Search for the cell housing the specified text and yield its (x, y) center coordinate. 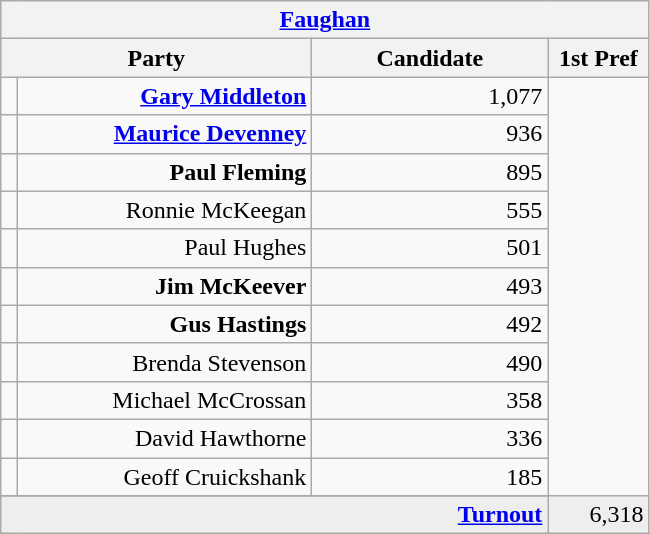
Turnout (274, 515)
1,077 (430, 96)
490 (430, 362)
1st Pref (598, 58)
Gary Middleton (164, 96)
936 (430, 134)
Ronnie McKeegan (164, 210)
492 (430, 324)
895 (430, 172)
Jim McKeever (164, 286)
Brenda Stevenson (164, 362)
336 (430, 438)
Michael McCrossan (164, 400)
6,318 (598, 515)
Faughan (325, 20)
Geoff Cruickshank (164, 477)
Candidate (430, 58)
Maurice Devenney (164, 134)
185 (430, 477)
493 (430, 286)
Party (156, 58)
David Hawthorne (164, 438)
Gus Hastings (164, 324)
358 (430, 400)
555 (430, 210)
Paul Hughes (164, 248)
Paul Fleming (164, 172)
501 (430, 248)
